Search for the cell housing the specified text and yield its [x, y] center coordinate. 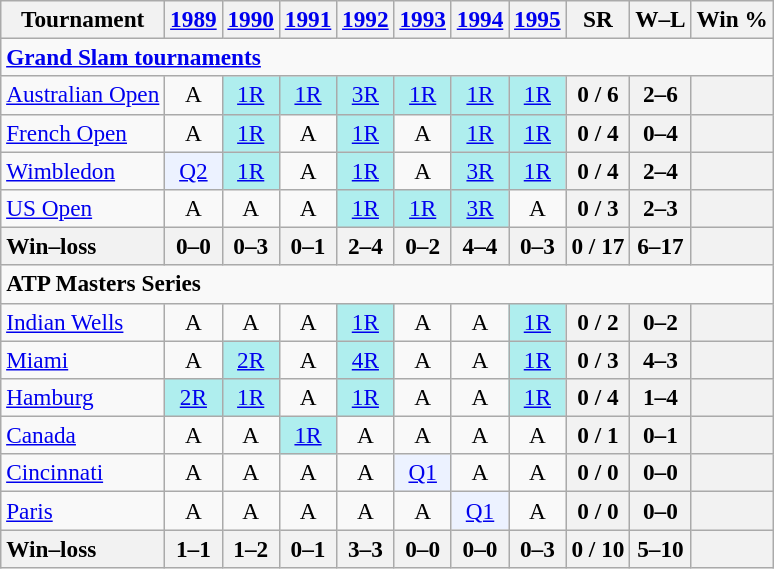
Tournament [83, 19]
1–4 [660, 397]
Win % [732, 19]
0 / 17 [598, 246]
Paris [83, 510]
1992 [366, 19]
4–4 [480, 246]
1990 [250, 19]
Q2 [194, 170]
6–17 [660, 246]
Miami [83, 359]
0–4 [660, 133]
Wimbledon [83, 170]
Cincinnati [83, 473]
SR [598, 19]
0 / 2 [598, 322]
US Open [83, 208]
1995 [538, 19]
2–3 [660, 208]
Canada [83, 435]
2–6 [660, 95]
0 / 6 [598, 95]
1994 [480, 19]
ATP Masters Series [387, 284]
1989 [194, 19]
5–10 [660, 548]
0 / 1 [598, 435]
Indian Wells [83, 322]
3–3 [366, 548]
1–2 [250, 548]
Australian Open [83, 95]
4R [366, 359]
French Open [83, 133]
W–L [660, 19]
Hamburg [83, 397]
1–1 [194, 548]
1993 [422, 19]
1991 [308, 19]
4–3 [660, 359]
Grand Slam tournaments [387, 57]
0 / 10 [598, 548]
